Provide the [x, y] coordinate of the cell's center where the given text is located.  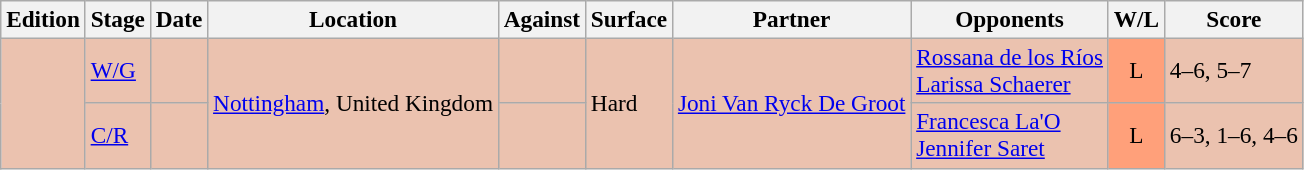
Location [354, 19]
Opponents [1010, 19]
6–3, 1–6, 4–6 [1234, 136]
Francesca La'O Jennifer Saret [1010, 136]
W/G [118, 70]
Against [542, 19]
Date [178, 19]
Partner [792, 19]
Rossana de los Ríos Larissa Schaerer [1010, 70]
Surface [628, 19]
W/L [1136, 19]
Hard [628, 103]
Score [1234, 19]
Edition [44, 19]
4–6, 5–7 [1234, 70]
Joni Van Ryck De Groot [792, 103]
Nottingham, United Kingdom [354, 103]
Stage [118, 19]
C/R [118, 136]
